Capture the cell that displays the provided text and extract its [X, Y] central coordinate. 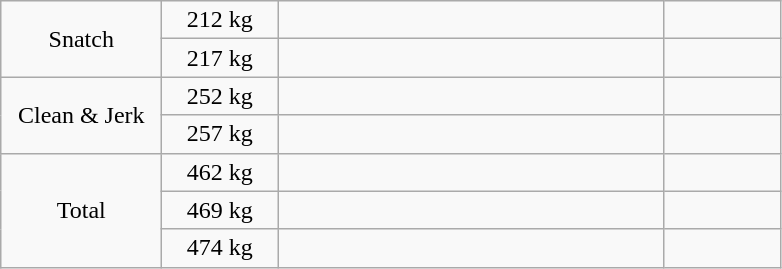
Clean & Jerk [82, 115]
212 kg [220, 20]
Snatch [82, 39]
252 kg [220, 96]
257 kg [220, 134]
462 kg [220, 172]
474 kg [220, 248]
217 kg [220, 58]
Total [82, 210]
469 kg [220, 210]
